Return [x, y] of the center of cell containing provided text 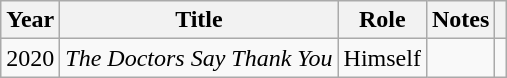
Notes [460, 20]
Year [30, 20]
Himself [382, 58]
2020 [30, 58]
The Doctors Say Thank You [199, 58]
Title [199, 20]
Role [382, 20]
